Find where the given text appears and provide that cell's center as [X, Y] coordinate. 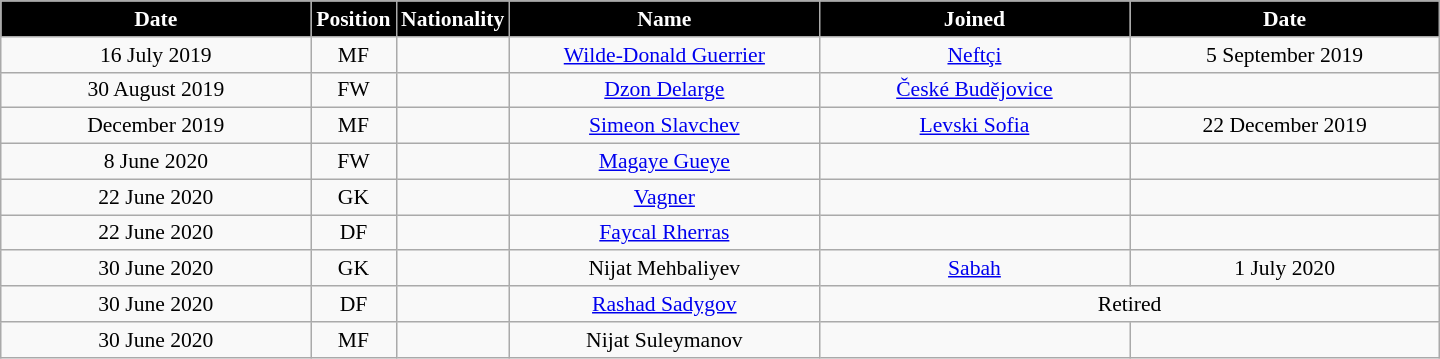
December 2019 [156, 126]
Retired [1129, 304]
Rashad Sadygov [664, 304]
5 September 2019 [1285, 55]
Sabah [974, 269]
Neftçi [974, 55]
Nijat Mehbaliyev [664, 269]
Levski Sofia [974, 126]
8 June 2020 [156, 162]
Nationality [452, 19]
Simeon Slavchev [664, 126]
Dzon Delarge [664, 90]
Joined [974, 19]
30 August 2019 [156, 90]
České Budějovice [974, 90]
16 July 2019 [156, 55]
1 July 2020 [1285, 269]
Nijat Suleymanov [664, 340]
Magaye Gueye [664, 162]
Vagner [664, 197]
Faycal Rherras [664, 233]
Wilde-Donald Guerrier [664, 55]
22 December 2019 [1285, 126]
Name [664, 19]
Position [354, 19]
